Output the (x, y) coordinate of the center of the cell containing the given text.  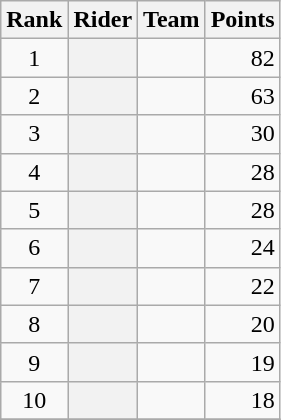
5 (34, 210)
63 (242, 96)
20 (242, 324)
Team (172, 20)
8 (34, 324)
1 (34, 58)
19 (242, 362)
7 (34, 286)
2 (34, 96)
Points (242, 20)
6 (34, 248)
10 (34, 400)
9 (34, 362)
30 (242, 134)
82 (242, 58)
22 (242, 286)
3 (34, 134)
Rank (34, 20)
Rider (103, 20)
4 (34, 172)
18 (242, 400)
24 (242, 248)
